Determine the [X, Y] coordinate at the center of the cell enclosing the given text.  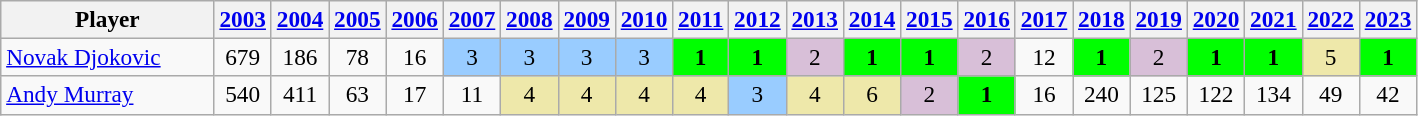
122 [1216, 95]
679 [242, 57]
2019 [1158, 19]
540 [242, 95]
2011 [701, 19]
17 [414, 95]
2021 [1274, 19]
11 [472, 95]
2010 [644, 19]
63 [358, 95]
2023 [1388, 19]
2020 [1216, 19]
Andy Murray [108, 95]
2014 [872, 19]
2013 [814, 19]
2012 [758, 19]
2022 [1330, 19]
78 [358, 57]
5 [1330, 57]
2003 [242, 19]
240 [1102, 95]
2015 [930, 19]
2008 [530, 19]
6 [872, 95]
2006 [414, 19]
42 [1388, 95]
Player [108, 19]
2009 [586, 19]
411 [300, 95]
2017 [1044, 19]
186 [300, 57]
12 [1044, 57]
2005 [358, 19]
2007 [472, 19]
2016 [986, 19]
Novak Djokovic [108, 57]
2018 [1102, 19]
134 [1274, 95]
49 [1330, 95]
125 [1158, 95]
2004 [300, 19]
